Provide the [X, Y] coordinate of the cell's center where the given text is located.  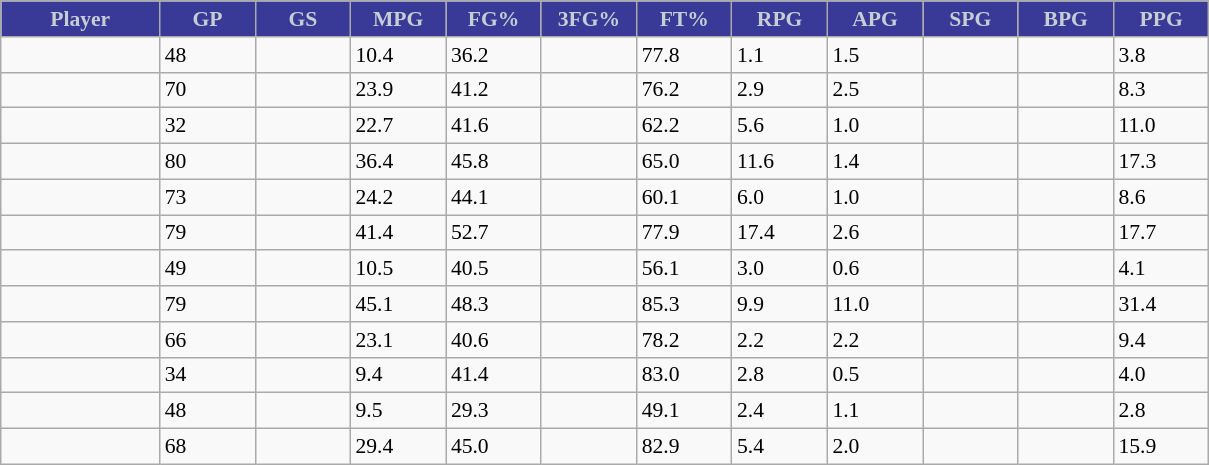
9.5 [398, 411]
36.2 [494, 55]
65.0 [684, 162]
1.5 [874, 55]
29.3 [494, 411]
49 [208, 269]
45.0 [494, 447]
0.6 [874, 269]
PPG [1161, 19]
80 [208, 162]
62.2 [684, 126]
2.5 [874, 90]
44.1 [494, 197]
17.3 [1161, 162]
8.3 [1161, 90]
5.4 [780, 447]
40.6 [494, 340]
2.0 [874, 447]
1.4 [874, 162]
17.7 [1161, 233]
78.2 [684, 340]
41.2 [494, 90]
Player [80, 19]
24.2 [398, 197]
40.5 [494, 269]
10.4 [398, 55]
29.4 [398, 447]
10.5 [398, 269]
GS [302, 19]
RPG [780, 19]
36.4 [398, 162]
60.1 [684, 197]
11.6 [780, 162]
3.8 [1161, 55]
SPG [970, 19]
76.2 [684, 90]
70 [208, 90]
45.1 [398, 304]
68 [208, 447]
FG% [494, 19]
5.6 [780, 126]
2.4 [780, 411]
31.4 [1161, 304]
83.0 [684, 375]
77.8 [684, 55]
32 [208, 126]
3.0 [780, 269]
3FG% [588, 19]
6.0 [780, 197]
41.6 [494, 126]
45.8 [494, 162]
52.7 [494, 233]
23.9 [398, 90]
2.9 [780, 90]
8.6 [1161, 197]
56.1 [684, 269]
22.7 [398, 126]
2.6 [874, 233]
17.4 [780, 233]
85.3 [684, 304]
77.9 [684, 233]
0.5 [874, 375]
48.3 [494, 304]
66 [208, 340]
4.1 [1161, 269]
73 [208, 197]
49.1 [684, 411]
BPG [1066, 19]
15.9 [1161, 447]
4.0 [1161, 375]
23.1 [398, 340]
FT% [684, 19]
82.9 [684, 447]
9.9 [780, 304]
MPG [398, 19]
GP [208, 19]
34 [208, 375]
APG [874, 19]
